Detect which cell encompasses the target text, then output its (x, y) center coordinate. 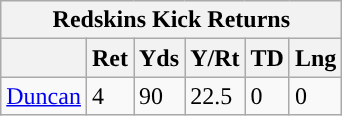
22.5 (215, 96)
4 (110, 96)
TD (267, 58)
Y/Rt (215, 58)
Duncan (44, 96)
Redskins Kick Returns (172, 20)
Yds (160, 58)
Lng (315, 58)
Ret (110, 58)
90 (160, 96)
